Scan for the cell matching the given text and deliver its (X, Y) coordinate at center. 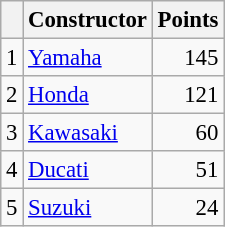
60 (188, 133)
Suzuki (88, 208)
51 (188, 170)
Honda (88, 95)
121 (188, 95)
Points (188, 20)
1 (12, 58)
5 (12, 208)
4 (12, 170)
Ducati (88, 170)
2 (12, 95)
24 (188, 208)
3 (12, 133)
Yamaha (88, 58)
Kawasaki (88, 133)
145 (188, 58)
Constructor (88, 20)
